For the text-containing cell, return its midpoint in (X, Y) coordinate format. 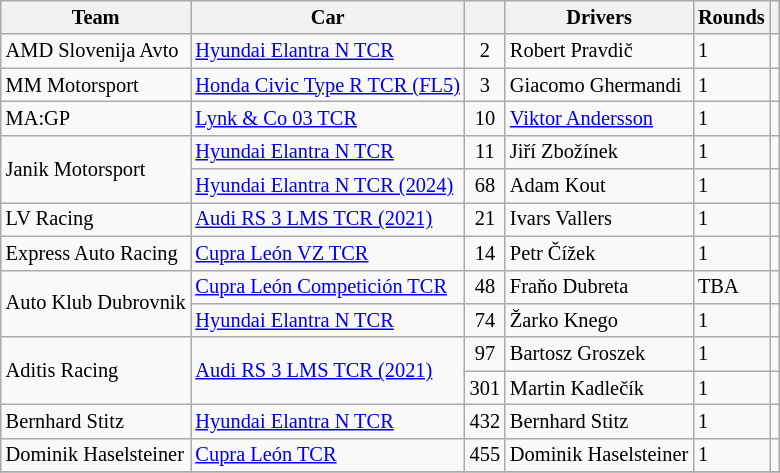
455 (485, 455)
Adam Kout (599, 186)
Bartosz Groszek (599, 354)
Rounds (732, 17)
Honda Civic Type R TCR (FL5) (328, 85)
Viktor Andersson (599, 118)
Ivars Vallers (599, 219)
Team (96, 17)
Cupra León VZ TCR (328, 253)
AMD Slovenija Avto (96, 51)
Petr Čížek (599, 253)
97 (485, 354)
Auto Klub Dubrovnik (96, 304)
Cupra León TCR (328, 455)
LV Racing (96, 219)
Cupra León Competición TCR (328, 287)
Robert Pravdič (599, 51)
Jiří Zbožínek (599, 152)
MM Motorsport (96, 85)
68 (485, 186)
Janik Motorsport (96, 168)
Aditis Racing (96, 370)
432 (485, 421)
48 (485, 287)
Martin Kadlečík (599, 388)
11 (485, 152)
Žarko Knego (599, 320)
14 (485, 253)
Hyundai Elantra N TCR (2024) (328, 186)
Car (328, 17)
MA:GP (96, 118)
Fraňo Dubreta (599, 287)
10 (485, 118)
3 (485, 85)
301 (485, 388)
Drivers (599, 17)
TBA (732, 287)
Giacomo Ghermandi (599, 85)
21 (485, 219)
2 (485, 51)
74 (485, 320)
Lynk & Co 03 TCR (328, 118)
Express Auto Racing (96, 253)
